For the text-containing cell, return its midpoint in [X, Y] coordinate format. 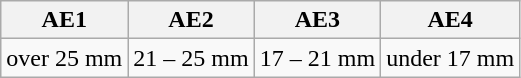
21 – 25 mm [191, 58]
AE2 [191, 20]
over 25 mm [64, 58]
under 17 mm [450, 58]
AE3 [317, 20]
17 – 21 mm [317, 58]
AE1 [64, 20]
AE4 [450, 20]
